Scan for the cell matching the given text and deliver its (X, Y) coordinate at center. 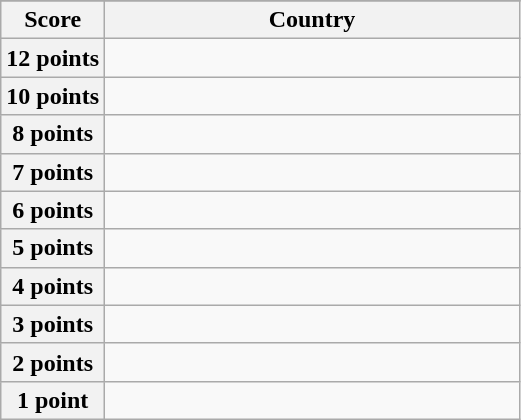
7 points (53, 172)
8 points (53, 134)
10 points (53, 96)
Country (312, 20)
3 points (53, 324)
5 points (53, 248)
Score (53, 20)
6 points (53, 210)
4 points (53, 286)
1 point (53, 400)
12 points (53, 58)
2 points (53, 362)
